Determine the (X, Y) coordinate at the center of the cell enclosing the given text.  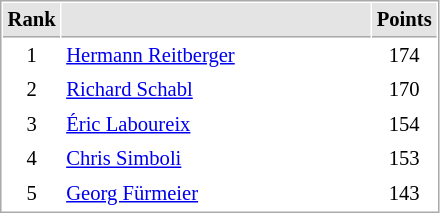
Hermann Reitberger (216, 56)
Richard Schabl (216, 90)
Points (404, 20)
1 (32, 56)
3 (32, 124)
Georg Fürmeier (216, 194)
170 (404, 90)
153 (404, 158)
174 (404, 56)
5 (32, 194)
Rank (32, 20)
143 (404, 194)
Éric Laboureix (216, 124)
Chris Simboli (216, 158)
154 (404, 124)
4 (32, 158)
2 (32, 90)
